Return (X, Y) of the center of cell containing provided text 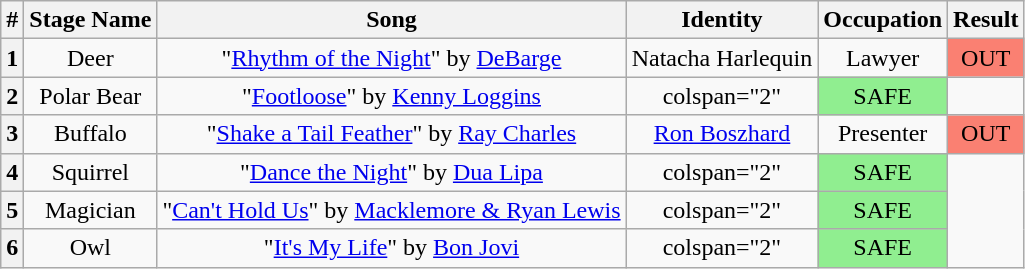
Natacha Harlequin (722, 58)
Owl (90, 248)
Polar Bear (90, 96)
6 (12, 248)
Ron Boszhard (722, 134)
Squirrel (90, 172)
3 (12, 134)
Result (986, 20)
"Can't Hold Us" by Macklemore & Ryan Lewis (392, 210)
Buffalo (90, 134)
Magician (90, 210)
Lawyer (883, 58)
Occupation (883, 20)
"It's My Life" by Bon Jovi (392, 248)
"Shake a Tail Feather" by Ray Charles (392, 134)
"Rhythm of the Night" by DeBarge (392, 58)
4 (12, 172)
5 (12, 210)
2 (12, 96)
Deer (90, 58)
1 (12, 58)
"Dance the Night" by Dua Lipa (392, 172)
# (12, 20)
"Footloose" by Kenny Loggins (392, 96)
Song (392, 20)
Identity (722, 20)
Stage Name (90, 20)
Presenter (883, 134)
